Pinpoint the cell where the given text exists, returning its (X, Y) midpoint coordinate. 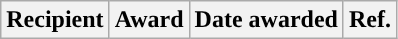
Ref. (370, 20)
Recipient (55, 20)
Award (149, 20)
Date awarded (266, 20)
